Detect which cell encompasses the target text, then output its (X, Y) center coordinate. 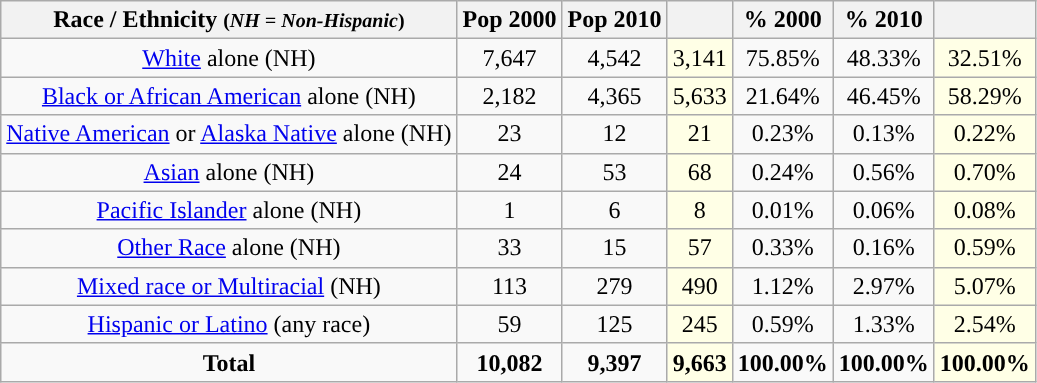
0.01% (782, 210)
46.45% (884, 96)
Total (229, 362)
Native American or Alaska Native alone (NH) (229, 134)
2.54% (984, 324)
15 (614, 248)
0.22% (984, 134)
75.85% (782, 58)
23 (510, 134)
21 (700, 134)
Pacific Islander alone (NH) (229, 210)
0.24% (782, 172)
8 (700, 210)
0.16% (884, 248)
33 (510, 248)
1.33% (884, 324)
% 2010 (884, 20)
0.06% (884, 210)
10,082 (510, 362)
21.64% (782, 96)
490 (700, 286)
48.33% (884, 58)
7,647 (510, 58)
Black or African American alone (NH) (229, 96)
5.07% (984, 286)
9,663 (700, 362)
Other Race alone (NH) (229, 248)
Pop 2000 (510, 20)
0.08% (984, 210)
32.51% (984, 58)
245 (700, 324)
57 (700, 248)
24 (510, 172)
125 (614, 324)
White alone (NH) (229, 58)
0.70% (984, 172)
2.97% (884, 286)
58.29% (984, 96)
0.33% (782, 248)
1.12% (782, 286)
53 (614, 172)
4,542 (614, 58)
Race / Ethnicity (NH = Non-Hispanic) (229, 20)
0.23% (782, 134)
4,365 (614, 96)
Hispanic or Latino (any race) (229, 324)
Asian alone (NH) (229, 172)
2,182 (510, 96)
6 (614, 210)
279 (614, 286)
% 2000 (782, 20)
3,141 (700, 58)
0.13% (884, 134)
12 (614, 134)
1 (510, 210)
68 (700, 172)
9,397 (614, 362)
0.56% (884, 172)
113 (510, 286)
Pop 2010 (614, 20)
Mixed race or Multiracial (NH) (229, 286)
5,633 (700, 96)
59 (510, 324)
